Return (x, y) of the center of cell containing provided text 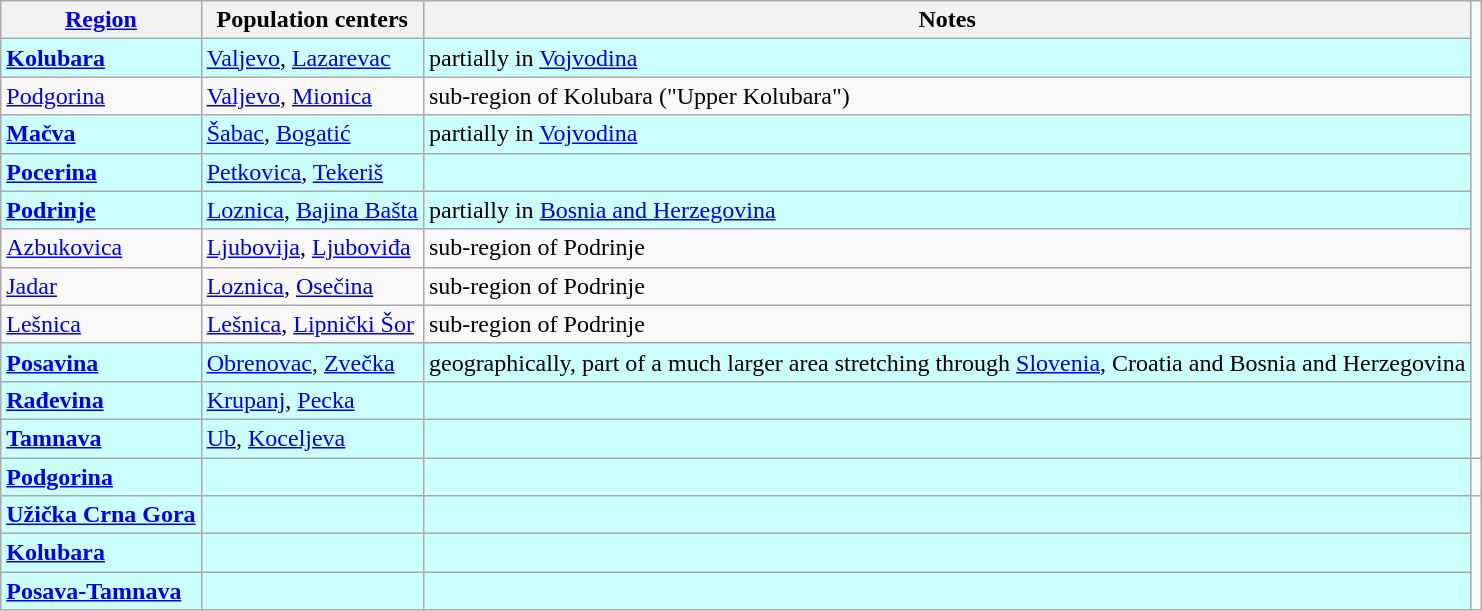
Valjevo, Mionica (312, 96)
Šabac, Bogatić (312, 134)
Posava-Tamnava (101, 591)
Rađevina (101, 400)
Jadar (101, 286)
Lešnica (101, 324)
Notes (946, 20)
Loznica, Osečina (312, 286)
Posavina (101, 362)
Podrinje (101, 210)
Petkovica, Tekeriš (312, 172)
Mačva (101, 134)
Azbukovica (101, 248)
Krupanj, Pecka (312, 400)
Population centers (312, 20)
partially in Bosnia and Herzegovina (946, 210)
Region (101, 20)
sub-region of Kolubara ("Upper Kolubara") (946, 96)
geographically, part of a much larger area stretching through Slovenia, Croatia and Bosnia and Herzegovina (946, 362)
Ljubovija, Ljuboviđa (312, 248)
Ub, Koceljeva (312, 438)
Užička Crna Gora (101, 515)
Loznica, Bajina Bašta (312, 210)
Tamnava (101, 438)
Lešnica, Lipnički Šor (312, 324)
Obrenovac, Zvečka (312, 362)
Valjevo, Lazarevac (312, 58)
Pocerina (101, 172)
